Find where the given text appears and provide that cell's center as (x, y) coordinate. 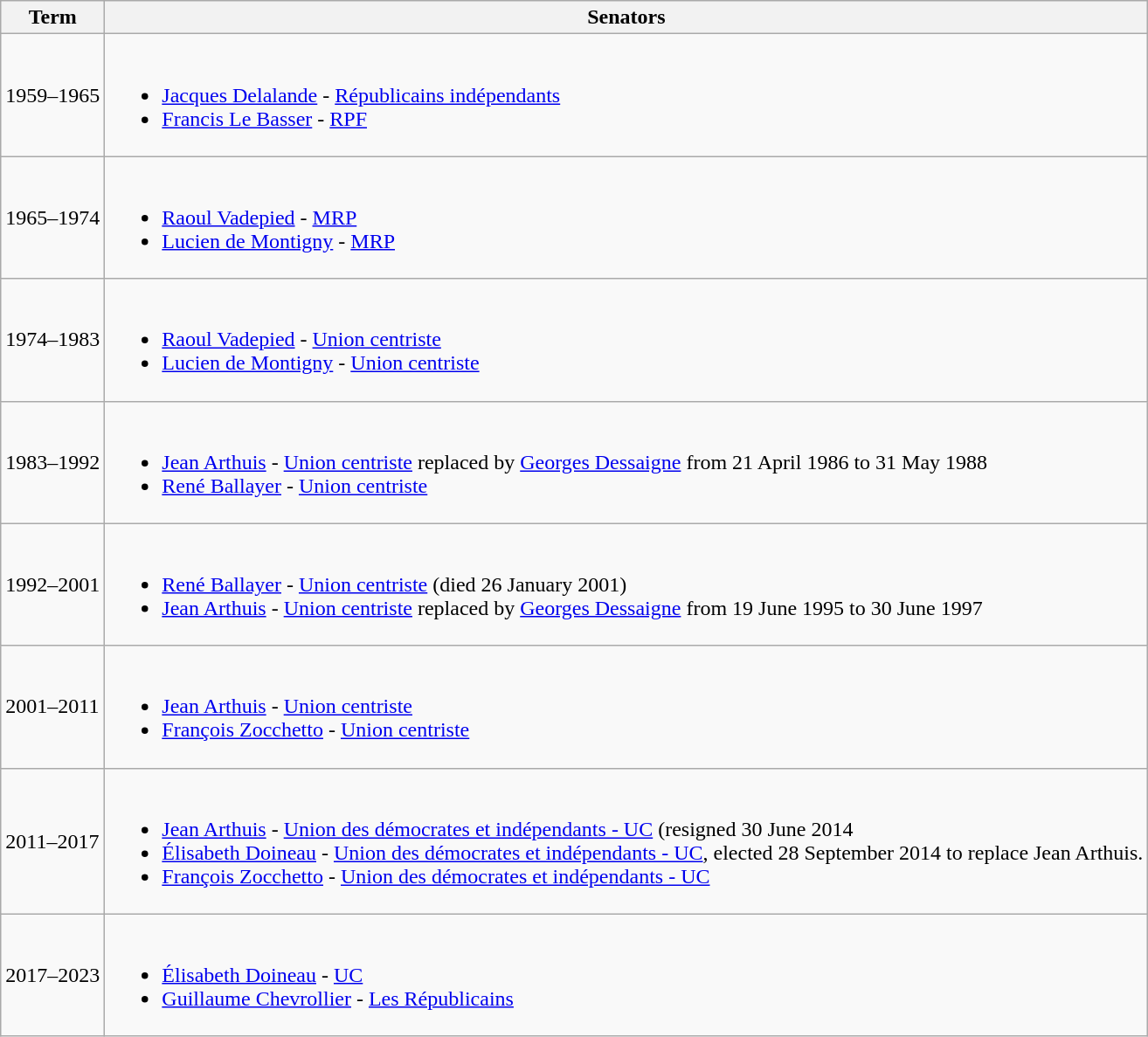
Jean Arthuis - Union centristeFrançois Zocchetto - Union centriste (626, 707)
René Ballayer - Union centriste (died 26 January 2001)Jean Arthuis - Union centriste replaced by Georges Dessaigne from 19 June 1995 to 30 June 1997 (626, 584)
Raoul Vadepied - Union centristeLucien de Montigny - Union centriste (626, 340)
Senators (626, 17)
Jacques Delalande - Républicains indépendantsFrancis Le Basser - RPF (626, 95)
2017–2023 (52, 975)
Raoul Vadepied - MRPLucien de Montigny - MRP (626, 218)
2011–2017 (52, 840)
1992–2001 (52, 584)
Jean Arthuis - Union centriste replaced by Georges Dessaigne from 21 April 1986 to 31 May 1988René Ballayer - Union centriste (626, 462)
1959–1965 (52, 95)
Élisabeth Doineau - UCGuillaume Chevrollier - Les Républicains (626, 975)
1974–1983 (52, 340)
1965–1974 (52, 218)
2001–2011 (52, 707)
1983–1992 (52, 462)
Term (52, 17)
